Output the (x, y) coordinate of the center of the cell containing the given text.  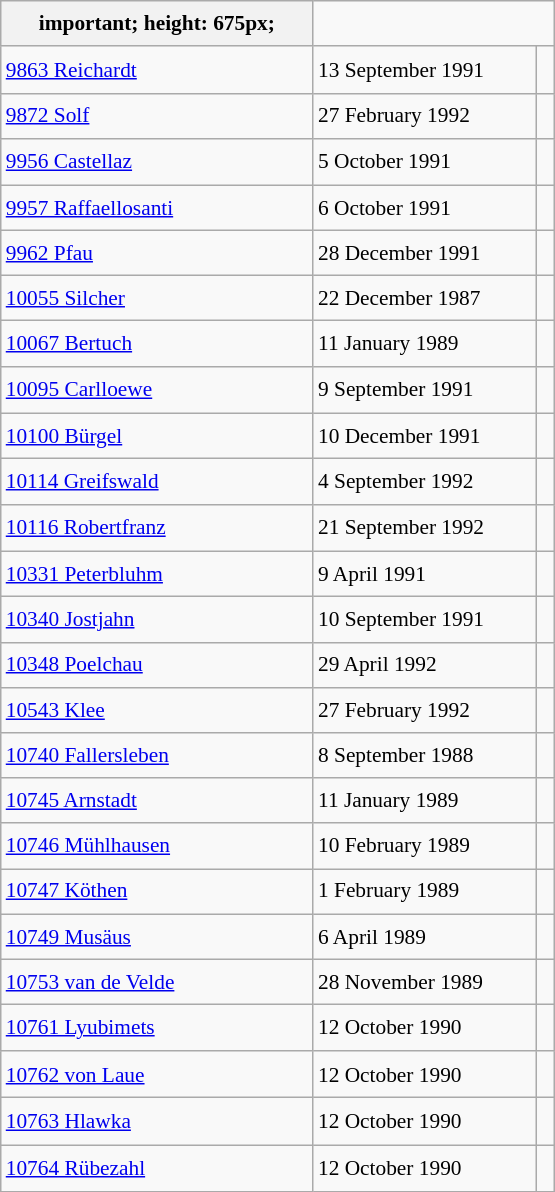
10745 Arnstadt (157, 800)
6 October 1991 (424, 208)
10762 von Laue (157, 1074)
28 November 1989 (424, 982)
10067 Bertuch (157, 344)
10114 Greifswald (157, 482)
10 February 1989 (424, 846)
9 April 1991 (424, 574)
10763 Hlawka (157, 1122)
8 September 1988 (424, 756)
10753 van de Velde (157, 982)
10543 Klee (157, 710)
9962 Pfau (157, 252)
1 February 1989 (424, 890)
6 April 1989 (424, 936)
10055 Silcher (157, 298)
10 September 1991 (424, 620)
10340 Jostjahn (157, 620)
5 October 1991 (424, 162)
10749 Musäus (157, 936)
4 September 1992 (424, 482)
10331 Peterbluhm (157, 574)
9956 Castellaz (157, 162)
10746 Mühlhausen (157, 846)
10761 Lyubimets (157, 1028)
10348 Poelchau (157, 664)
10 December 1991 (424, 436)
29 April 1992 (424, 664)
10100 Bürgel (157, 436)
22 December 1987 (424, 298)
13 September 1991 (424, 70)
28 December 1991 (424, 252)
9957 Raffaellosanti (157, 208)
10740 Fallersleben (157, 756)
9 September 1991 (424, 390)
10764 Rübezahl (157, 1168)
10747 Köthen (157, 890)
21 September 1992 (424, 528)
10095 Carlloewe (157, 390)
important; height: 675px; (157, 24)
10116 Robertfranz (157, 528)
9863 Reichardt (157, 70)
9872 Solf (157, 116)
